Return [x, y] of the center of cell containing provided text 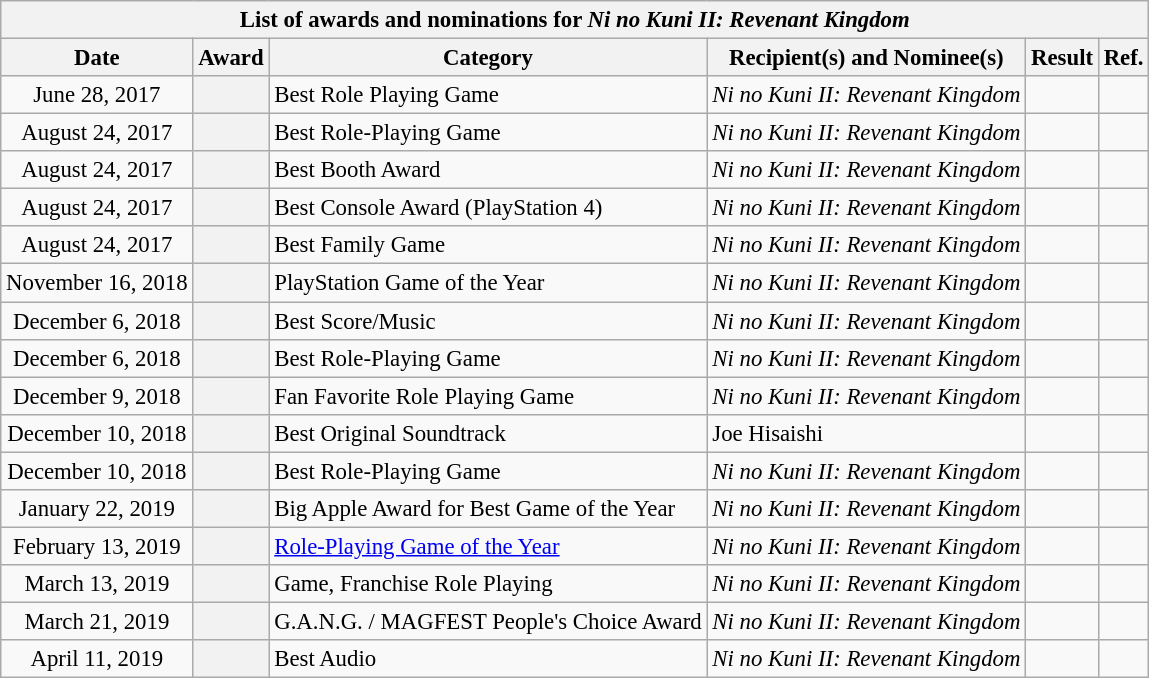
April 11, 2019 [97, 659]
Category [488, 57]
Date [97, 57]
G.A.N.G. / MAGFEST People's Choice Award [488, 621]
March 13, 2019 [97, 584]
Best Audio [488, 659]
PlayStation Game of the Year [488, 283]
Best Original Soundtrack [488, 433]
November 16, 2018 [97, 283]
December 9, 2018 [97, 396]
Game, Franchise Role Playing [488, 584]
Best Booth Award [488, 170]
Best Score/Music [488, 321]
Role-Playing Game of the Year [488, 546]
Award [231, 57]
Ref. [1124, 57]
Fan Favorite Role Playing Game [488, 396]
Best Console Award (PlayStation 4) [488, 208]
February 13, 2019 [97, 546]
Recipient(s) and Nominee(s) [866, 57]
Best Family Game [488, 245]
January 22, 2019 [97, 508]
March 21, 2019 [97, 621]
List of awards and nominations for Ni no Kuni II: Revenant Kingdom [575, 20]
Big Apple Award for Best Game of the Year [488, 508]
Joe Hisaishi [866, 433]
June 28, 2017 [97, 95]
Result [1062, 57]
Best Role Playing Game [488, 95]
